Output the (x, y) coordinate of the center of the cell containing the given text.  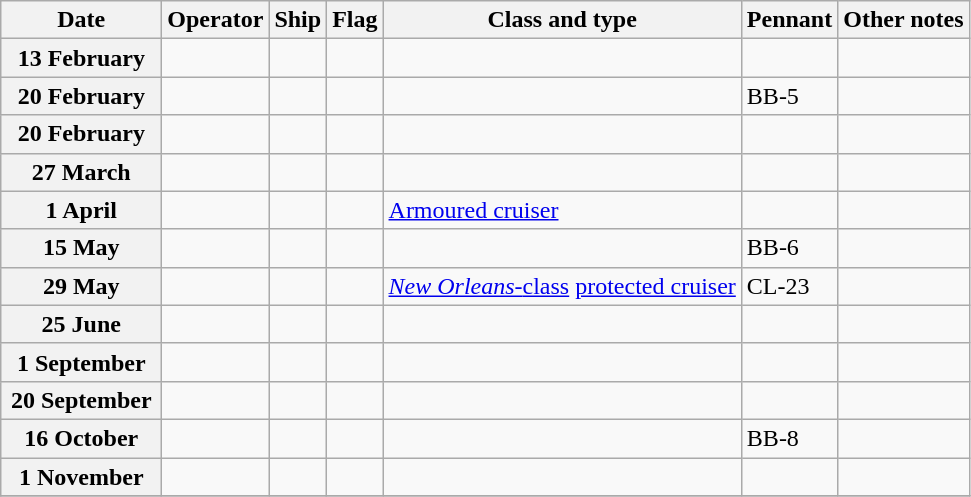
1 September (82, 362)
29 May (82, 286)
Operator (216, 20)
1 April (82, 210)
Armoured cruiser (562, 210)
Class and type (562, 20)
CL-23 (789, 286)
15 May (82, 248)
Flag (355, 20)
BB-6 (789, 248)
BB-8 (789, 438)
20 September (82, 400)
Date (82, 20)
New Orleans-class protected cruiser (562, 286)
BB-5 (789, 96)
Other notes (904, 20)
1 November (82, 477)
Ship (298, 20)
16 October (82, 438)
13 February (82, 58)
27 March (82, 172)
25 June (82, 324)
Pennant (789, 20)
